Detect which cell encompasses the target text, then output its (X, Y) center coordinate. 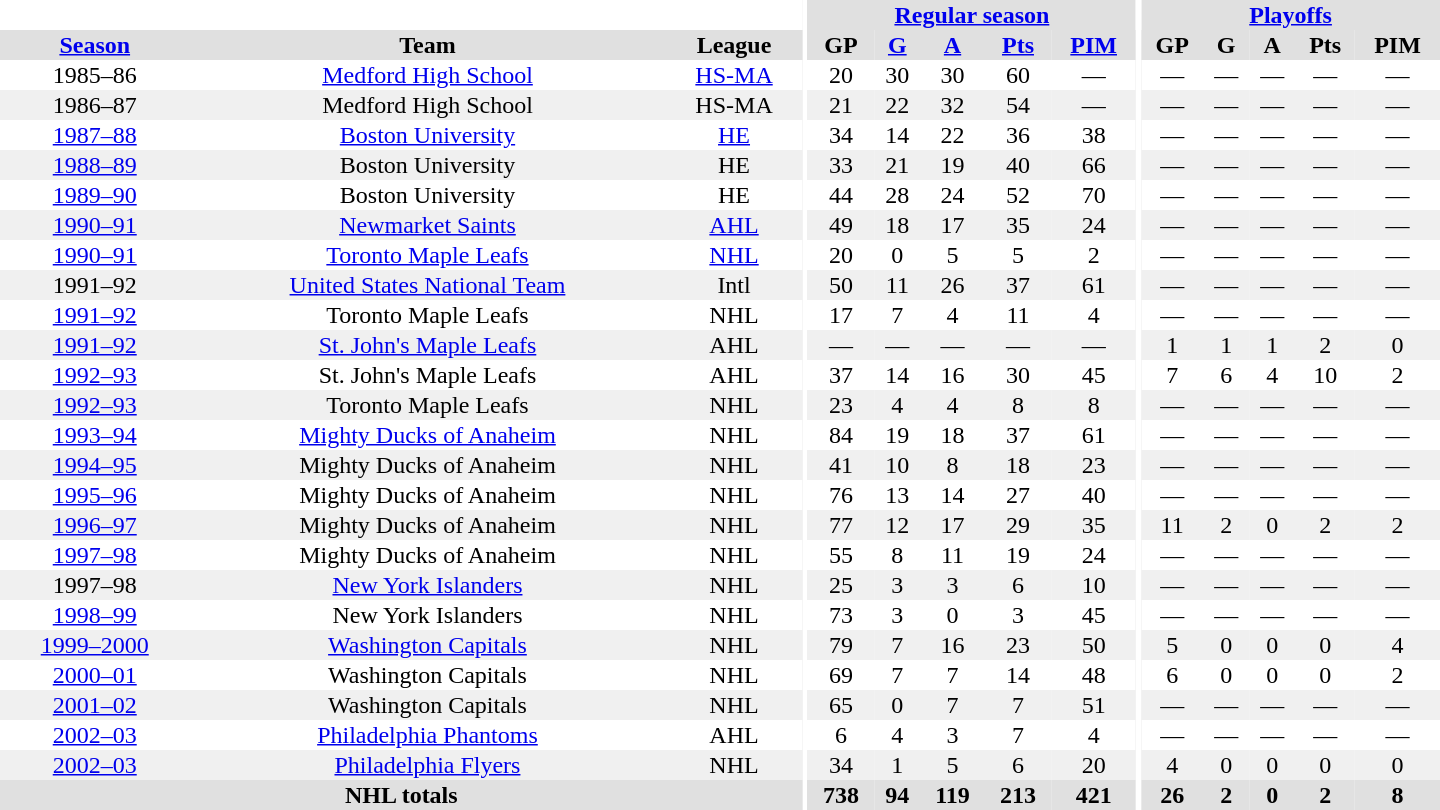
13 (897, 495)
55 (842, 555)
1993–94 (94, 435)
44 (842, 195)
12 (897, 525)
94 (897, 795)
1996–97 (94, 525)
51 (1094, 705)
213 (1018, 795)
Philadelphia Phantoms (427, 735)
38 (1094, 135)
1998–99 (94, 615)
Newmarket Saints (427, 225)
65 (842, 705)
32 (952, 105)
54 (1018, 105)
NHL totals (402, 795)
1986–87 (94, 105)
1995–96 (94, 495)
1985–86 (94, 75)
Team (427, 45)
76 (842, 495)
84 (842, 435)
421 (1094, 795)
69 (842, 675)
48 (1094, 675)
79 (842, 645)
77 (842, 525)
Season (94, 45)
36 (1018, 135)
52 (1018, 195)
119 (952, 795)
League (734, 45)
41 (842, 465)
25 (842, 585)
33 (842, 165)
1994–95 (94, 465)
49 (842, 225)
Regular season (972, 15)
73 (842, 615)
2001–02 (94, 705)
1987–88 (94, 135)
Philadelphia Flyers (427, 765)
28 (897, 195)
60 (1018, 75)
United States National Team (427, 285)
29 (1018, 525)
Playoffs (1290, 15)
1988–89 (94, 165)
66 (1094, 165)
Intl (734, 285)
1989–90 (94, 195)
70 (1094, 195)
738 (842, 795)
27 (1018, 495)
1999–2000 (94, 645)
2000–01 (94, 675)
